Return the [x, y] coordinate for the center point of the cell that contains the specified text.  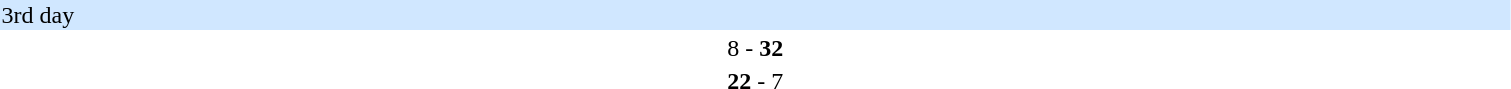
3rd day [756, 15]
8 - 32 [756, 48]
